Return [x, y] of the center of cell containing provided text 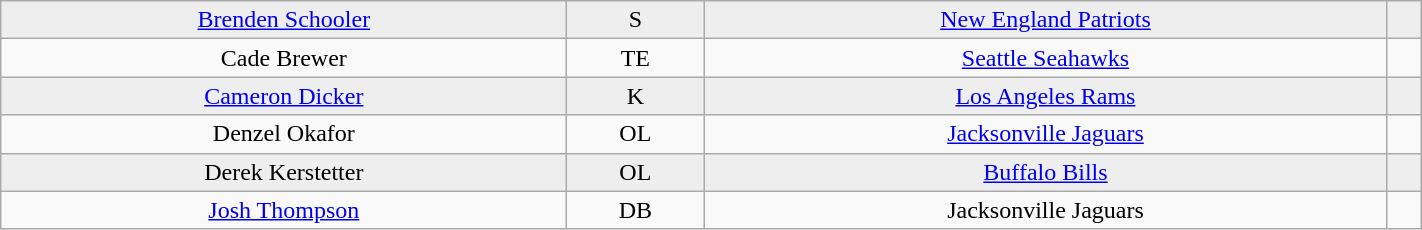
K [636, 96]
Los Angeles Rams [1046, 96]
Brenden Schooler [284, 20]
DB [636, 210]
Denzel Okafor [284, 134]
Buffalo Bills [1046, 172]
S [636, 20]
New England Patriots [1046, 20]
Derek Kerstetter [284, 172]
Cade Brewer [284, 58]
Seattle Seahawks [1046, 58]
Josh Thompson [284, 210]
Cameron Dicker [284, 96]
TE [636, 58]
